Pinpoint the cell where the given text exists, returning its [X, Y] midpoint coordinate. 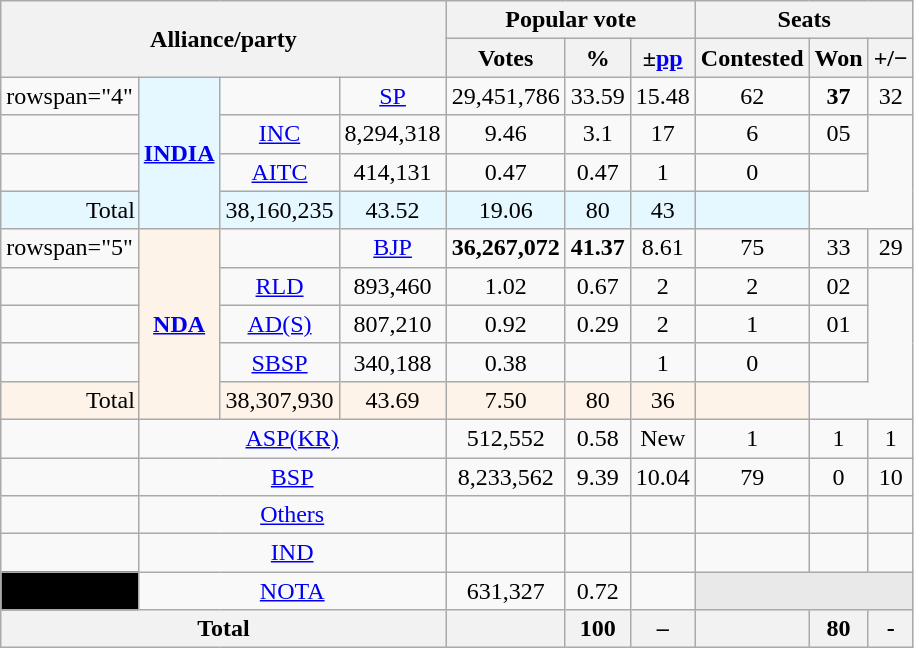
0.67 [598, 286]
05 [838, 134]
0.38 [506, 362]
414,131 [392, 172]
75 [752, 248]
Votes [506, 58]
Alliance/party [224, 39]
01 [838, 324]
7.50 [506, 400]
Seats [804, 20]
Popular vote [570, 20]
rowspan="4" [70, 96]
Others [292, 515]
BSP [292, 477]
– [662, 629]
Contested [752, 58]
SP [392, 96]
0.58 [598, 438]
3.1 [598, 134]
ASP(KR) [292, 438]
79 [752, 477]
512,552 [506, 438]
INC [280, 134]
19.06 [506, 210]
BJP [392, 248]
100 [598, 629]
29,451,786 [506, 96]
37 [838, 96]
+/− [890, 58]
AITC [280, 172]
1.02 [506, 286]
893,460 [392, 286]
rowspan="5" [70, 248]
33 [838, 248]
SBSP [280, 362]
8,233,562 [506, 477]
340,188 [392, 362]
RLD [280, 286]
6 [752, 134]
36 [662, 400]
Won [838, 58]
41.37 [598, 248]
NOTA [292, 591]
43 [662, 210]
38,160,235 [280, 210]
±pp [662, 58]
17 [662, 134]
IND [292, 553]
8,294,318 [392, 134]
10 [890, 477]
INDIA [179, 153]
0.92 [506, 324]
631,327 [506, 591]
AD(S) [280, 324]
9.46 [506, 134]
02 [838, 286]
32 [890, 96]
15.48 [662, 96]
9.39 [598, 477]
NDA [179, 324]
29 [890, 248]
0.29 [598, 324]
43.69 [392, 400]
38,307,930 [280, 400]
43.52 [392, 210]
10.04 [662, 477]
0.72 [598, 591]
New [662, 438]
62 [752, 96]
33.59 [598, 96]
- [890, 629]
807,210 [392, 324]
36,267,072 [506, 248]
% [598, 58]
8.61 [662, 248]
